Find where the given text appears and provide that cell's center as (x, y) coordinate. 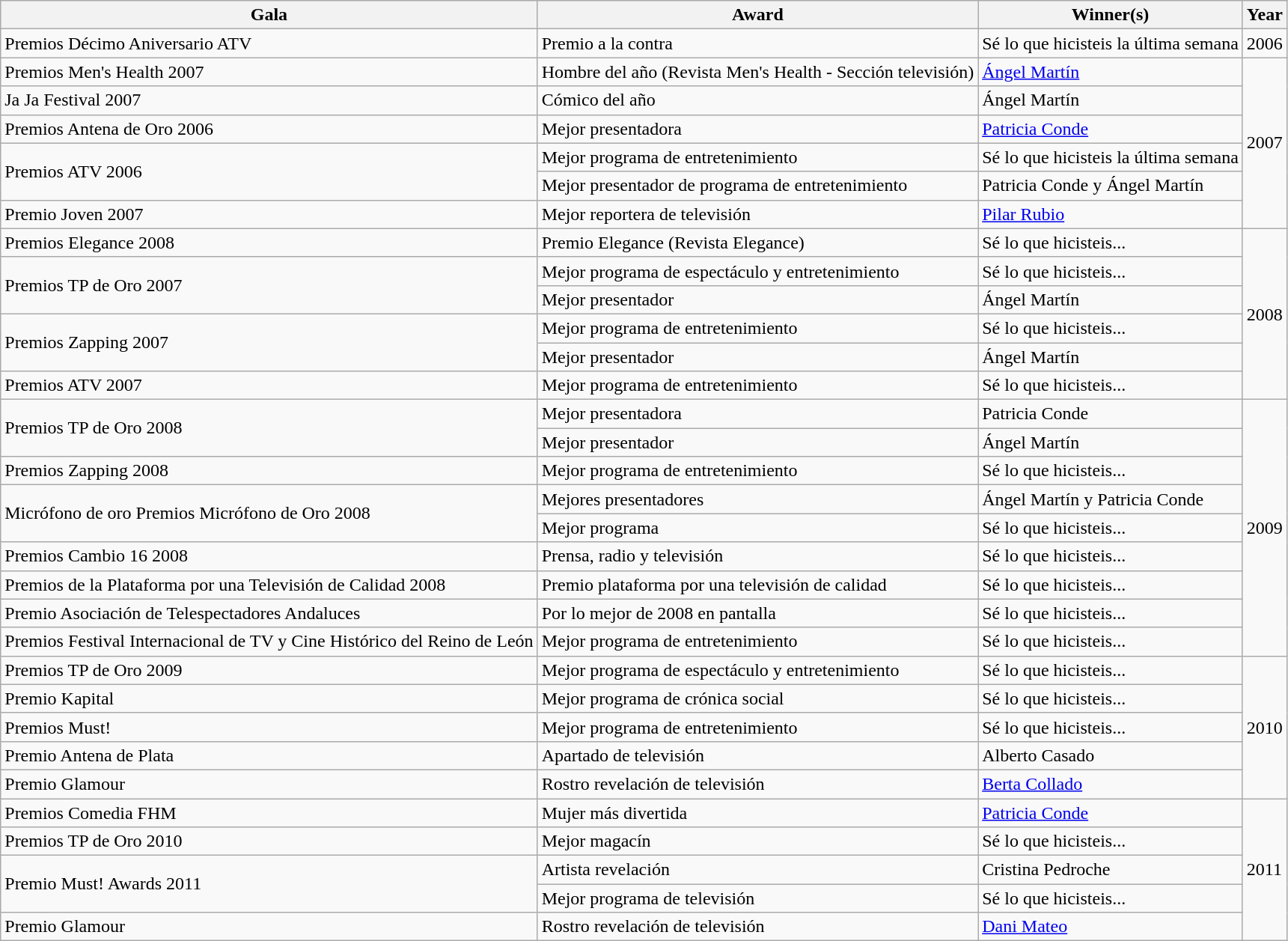
Premios Comedia FHM (269, 812)
Premios de la Plataforma por una Televisión de Calidad 2008 (269, 585)
Premios Festival Internacional de TV y Cine Histórico del Reino de León (269, 642)
Premios Men's Health 2007 (269, 72)
Prensa, radio y televisión (757, 556)
Premio Kapital (269, 698)
Premios ATV 2006 (269, 171)
Mejores presentadores (757, 499)
Premios Elegance 2008 (269, 243)
2006 (1265, 43)
2007 (1265, 143)
Premios Antena de Oro 2006 (269, 129)
Mejor reportera de televisión (757, 214)
Award (757, 15)
Premio Must! Awards 2011 (269, 884)
Pilar Rubio (1111, 214)
Mejor programa de crónica social (757, 698)
Mujer más divertida (757, 812)
Premios Zapping 2007 (269, 342)
2010 (1265, 727)
Winner(s) (1111, 15)
Gala (269, 15)
Premio a la contra (757, 43)
Premios TP de Oro 2009 (269, 670)
2008 (1265, 314)
Ja Ja Festival 2007 (269, 100)
Ángel Martín y Patricia Conde (1111, 499)
2009 (1265, 529)
Premios TP de Oro 2007 (269, 285)
Hombre del año (Revista Men's Health - Sección televisión) (757, 72)
Premios Must! (269, 727)
Year (1265, 15)
Premios TP de Oro 2010 (269, 841)
Artista revelación (757, 870)
Apartado de televisión (757, 755)
Patricia Conde y Ángel Martín (1111, 186)
Cómico del año (757, 100)
Por lo mejor de 2008 en pantalla (757, 613)
Premios Zapping 2008 (269, 471)
2011 (1265, 869)
Premios Décimo Aniversario ATV (269, 43)
Mejor programa (757, 528)
Cristina Pedroche (1111, 870)
Premio Joven 2007 (269, 214)
Micrófono de oro Premios Micrófono de Oro 2008 (269, 514)
Dani Mateo (1111, 927)
Mejor presentador de programa de entretenimiento (757, 186)
Premio Asociación de Telespectadores Andaluces (269, 613)
Premios Cambio 16 2008 (269, 556)
Mejor programa de televisión (757, 898)
Premios ATV 2007 (269, 386)
Premios TP de Oro 2008 (269, 428)
Mejor magacín (757, 841)
Premio plataforma por una televisión de calidad (757, 585)
Berta Collado (1111, 784)
Premio Elegance (Revista Elegance) (757, 243)
Alberto Casado (1111, 755)
Premio Antena de Plata (269, 755)
